Identify which cell holds the provided text, then report its [X, Y] central coordinate. 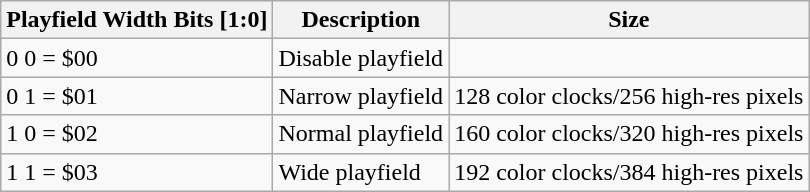
Playfield Width Bits [1:0] [137, 20]
Narrow playfield [361, 96]
Normal playfield [361, 134]
0 1 = $01 [137, 96]
1 0 = $02 [137, 134]
Disable playfield [361, 58]
128 color clocks/256 high-res pixels [629, 96]
160 color clocks/320 high-res pixels [629, 134]
192 color clocks/384 high-res pixels [629, 172]
1 1 = $03 [137, 172]
Wide playfield [361, 172]
Size [629, 20]
Description [361, 20]
0 0 = $00 [137, 58]
